Extract the (x, y) coordinate from the center of the cell holding the provided text.  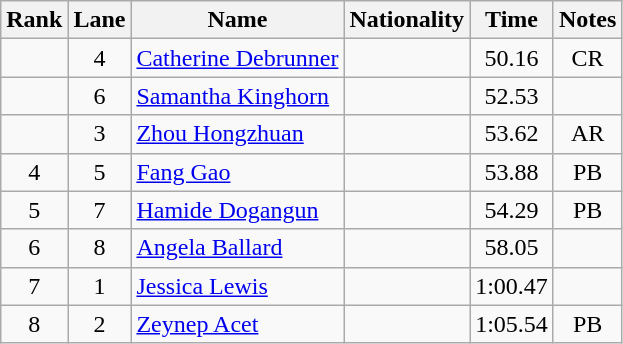
2 (100, 324)
50.16 (512, 58)
Rank (34, 20)
3 (100, 134)
Catherine Debrunner (238, 58)
Angela Ballard (238, 248)
Jessica Lewis (238, 286)
Lane (100, 20)
Nationality (407, 20)
Hamide Dogangun (238, 210)
53.62 (512, 134)
52.53 (512, 96)
1 (100, 286)
58.05 (512, 248)
53.88 (512, 172)
1:05.54 (512, 324)
Zeynep Acet (238, 324)
Fang Gao (238, 172)
CR (587, 58)
Samantha Kinghorn (238, 96)
AR (587, 134)
54.29 (512, 210)
1:00.47 (512, 286)
Notes (587, 20)
Name (238, 20)
Time (512, 20)
Zhou Hongzhuan (238, 134)
